Extract the (X, Y) coordinate from the center of the cell holding the provided text.  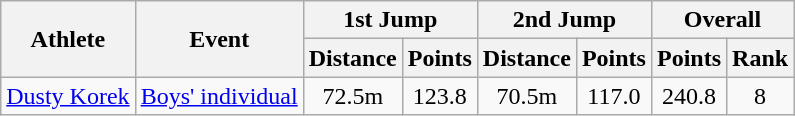
2nd Jump (564, 20)
Boys' individual (219, 96)
117.0 (614, 96)
Dusty Korek (68, 96)
72.5m (352, 96)
Rank (760, 58)
Overall (722, 20)
123.8 (440, 96)
240.8 (688, 96)
8 (760, 96)
Athlete (68, 39)
Event (219, 39)
70.5m (526, 96)
1st Jump (390, 20)
